Find where the given text appears and provide that cell's center as [x, y] coordinate. 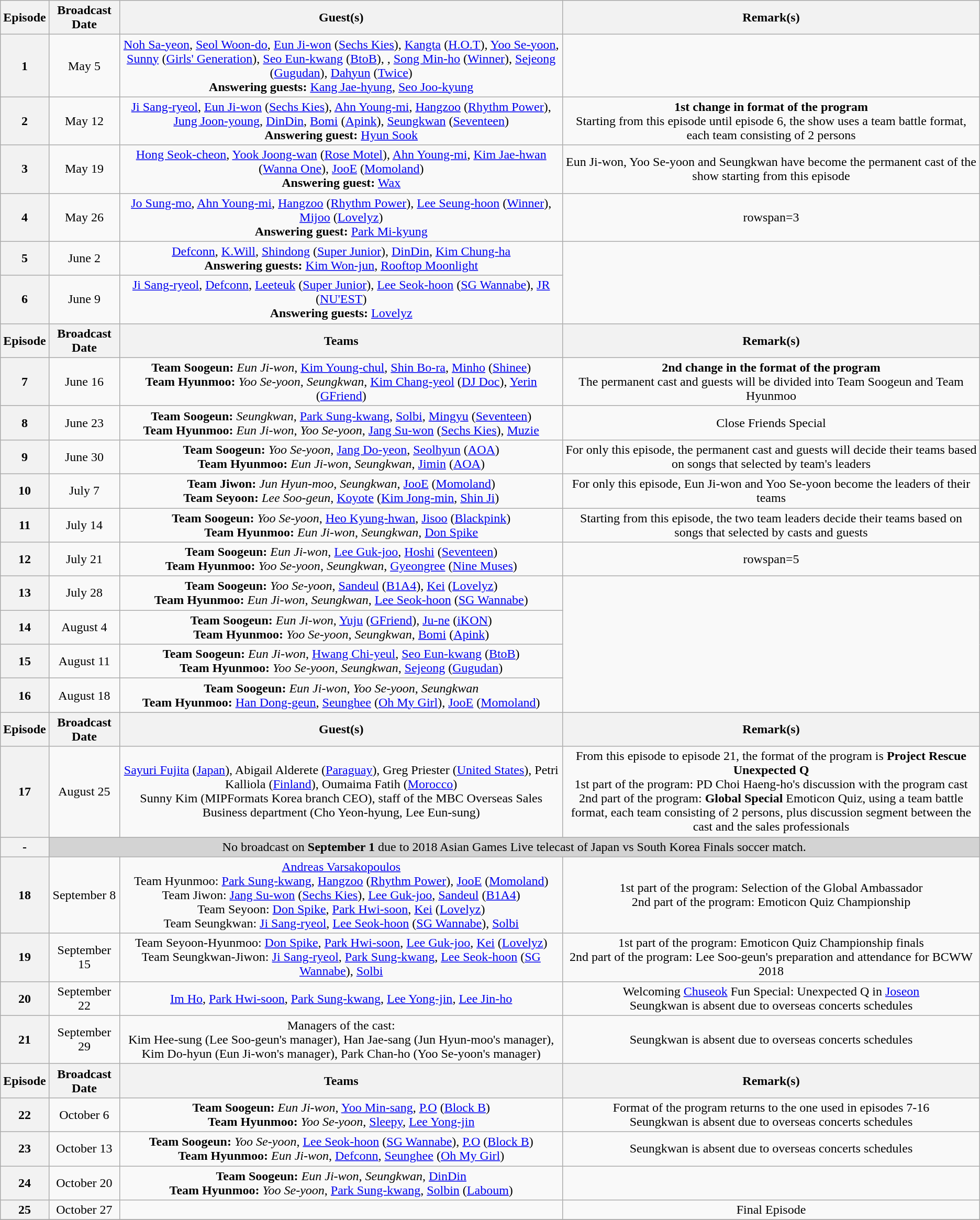
September 22 [84, 999]
3 [25, 169]
Im Ho, Park Hwi-soon, Park Sung-kwang, Lee Yong-jin, Lee Jin-ho [341, 999]
Welcoming Chuseok Fun Special: Unexpected Q in JoseonSeungkwan is absent due to overseas concerts schedules [771, 999]
- [25, 847]
July 7 [84, 491]
rowspan=5 [771, 559]
September 8 [84, 895]
Team Soogeun: Yoo Se-yoon, Sandeul (B1A4), Kei (Lovelyz) Team Hyunmoo: Eun Ji-won, Seungkwan, Lee Seok-hoon (SG Wannabe) [341, 594]
25 [25, 1210]
9 [25, 456]
August 18 [84, 695]
6 [25, 299]
rowspan=3 [771, 217]
16 [25, 695]
Ji Sang-ryeol, Defconn, Leeteuk (Super Junior), Lee Seok-hoon (SG Wannabe), JR (NU'EST)Answering guests: Lovelyz [341, 299]
July 21 [84, 559]
July 28 [84, 594]
June 2 [84, 259]
September 15 [84, 957]
June 23 [84, 423]
June 9 [84, 299]
8 [25, 423]
18 [25, 895]
Team Soogeun: Eun Ji-won, Lee Guk-joo, Hoshi (Seventeen)Team Hyunmoo: Yoo Se-yoon, Seungkwan, Gyeongree (Nine Muses) [341, 559]
Defconn, K.Will, Shindong (Super Junior), DinDin, Kim Chung-haAnswering guests: Kim Won-jun, Rooftop Moonlight [341, 259]
12 [25, 559]
Team Soogeun: Eun Ji-won, Kim Young-chul, Shin Bo-ra, Minho (Shinee)Team Hyunmoo: Yoo Se-yoon, Seungkwan, Kim Chang-yeol (DJ Doc), Yerin (GFriend) [341, 382]
Team Soogeun: Eun Ji-won, Yoo Se-yoon, SeungkwanTeam Hyunmoo: Han Dong-geun, Seunghee (Oh My Girl), JooE (Momoland) [341, 695]
June 16 [84, 382]
August 11 [84, 662]
Jo Sung-mo, Ahn Young-mi, Hangzoo (Rhythm Power), Lee Seung-hoon (Winner), Mijoo (Lovelyz)Answering guest: Park Mi-kyung [341, 217]
October 20 [84, 1183]
August 4 [84, 627]
2 [25, 121]
Close Friends Special [771, 423]
14 [25, 627]
11 [25, 524]
17 [25, 791]
1 [25, 66]
1st change in format of the programStarting from this episode until episode 6, the show uses a team battle format, each team consisting of 2 persons [771, 121]
Team Jiwon: Jun Hyun-moo, Seungkwan, JooE (Momoland)Team Seyoon: Lee Soo-geun, Koyote (Kim Jong-min, Shin Ji) [341, 491]
August 25 [84, 791]
June 30 [84, 456]
Team Soogeun: Yoo Se-yoon, Jang Do-yeon, Seolhyun (AOA)Team Hyunmoo: Eun Ji-won, Seungkwan, Jimin (AOA) [341, 456]
No broadcast on September 1 due to 2018 Asian Games Live telecast of Japan vs South Korea Finals soccer match. [514, 847]
May 19 [84, 169]
Team Soogeun: Eun Ji-won, Yoo Min-sang, P.O (Block B)Team Hyunmoo: Yoo Se-yoon, Sleepy, Lee Yong-jin [341, 1115]
Team Soogeun: Eun Ji-won, Seungkwan, DinDinTeam Hyunmoo: Yoo Se-yoon, Park Sung-kwang, Solbin (Laboum) [341, 1183]
Team Soogeun: Yoo Se-yoon, Heo Kyung-hwan, Jisoo (Blackpink)Team Hyunmoo: Eun Ji-won, Seungkwan, Don Spike [341, 524]
1st part of the program: Emoticon Quiz Championship finals2nd part of the program: Lee Soo-geun's preparation and attendance for BCWW 2018 [771, 957]
May 5 [84, 66]
2nd change in the format of the programThe permanent cast and guests will be divided into Team Soogeun and Team Hyunmoo [771, 382]
October 13 [84, 1148]
Team Soogeun: Yoo Se-yoon, Lee Seok-hoon (SG Wannabe), P.O (Block B)Team Hyunmoo: Eun Ji-won, Defconn, Seunghee (Oh My Girl) [341, 1148]
19 [25, 957]
May 12 [84, 121]
Final Episode [771, 1210]
Team Soogeun: Eun Ji-won, Hwang Chi-yeul, Seo Eun-kwang (BtoB) Team Hyunmoo: Yoo Se-yoon, Seungkwan, Sejeong (Gugudan) [341, 662]
Starting from this episode, the two team leaders decide their teams based on songs that selected by casts and guests [771, 524]
13 [25, 594]
For only this episode, the permanent cast and guests will decide their teams based on songs that selected by team's leaders [771, 456]
10 [25, 491]
20 [25, 999]
October 6 [84, 1115]
For only this episode, Eun Ji-won and Yoo Se-yoon become the leaders of their teams [771, 491]
24 [25, 1183]
Team Soogeun: Seungkwan, Park Sung-kwang, Solbi, Mingyu (Seventeen)Team Hyunmoo: Eun Ji-won, Yoo Se-yoon, Jang Su-won (Sechs Kies), Muzie [341, 423]
October 27 [84, 1210]
Hong Seok-cheon, Yook Joong-wan (Rose Motel), Ahn Young-mi, Kim Jae-hwan (Wanna One), JooE (Momoland)Answering guest: Wax [341, 169]
1st part of the program: Selection of the Global Ambassador2nd part of the program: Emoticon Quiz Championship [771, 895]
15 [25, 662]
Format of the program returns to the one used in episodes 7-16Seungkwan is absent due to overseas concerts schedules [771, 1115]
23 [25, 1148]
5 [25, 259]
Eun Ji-won, Yoo Se-yoon and Seungkwan have become the permanent cast of the show starting from this episode [771, 169]
7 [25, 382]
July 14 [84, 524]
21 [25, 1039]
September 29 [84, 1039]
May 26 [84, 217]
Team Soogeun: Eun Ji-won, Yuju (GFriend), Ju-ne (iKON) Team Hyunmoo: Yoo Se-yoon, Seungkwan, Bomi (Apink) [341, 627]
22 [25, 1115]
4 [25, 217]
